For the text-containing cell, return its midpoint in [x, y] coordinate format. 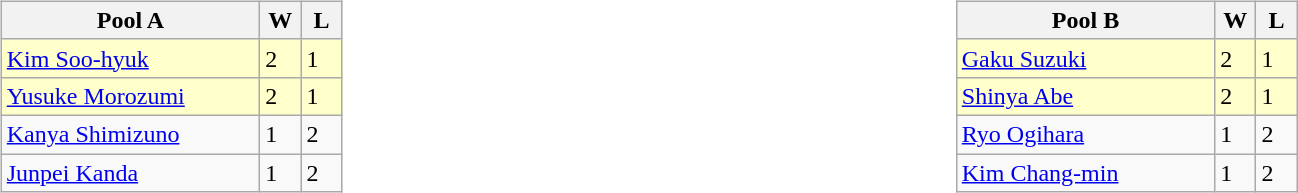
Pool B [1086, 20]
Kim Chang-min [1086, 173]
Pool A [130, 20]
Kanya Shimizuno [130, 134]
Yusuke Morozumi [130, 96]
Kim Soo-hyuk [130, 58]
Gaku Suzuki [1086, 58]
Ryo Ogihara [1086, 134]
Junpei Kanda [130, 173]
Shinya Abe [1086, 96]
